Find where the given text appears and provide that cell's center as (x, y) coordinate. 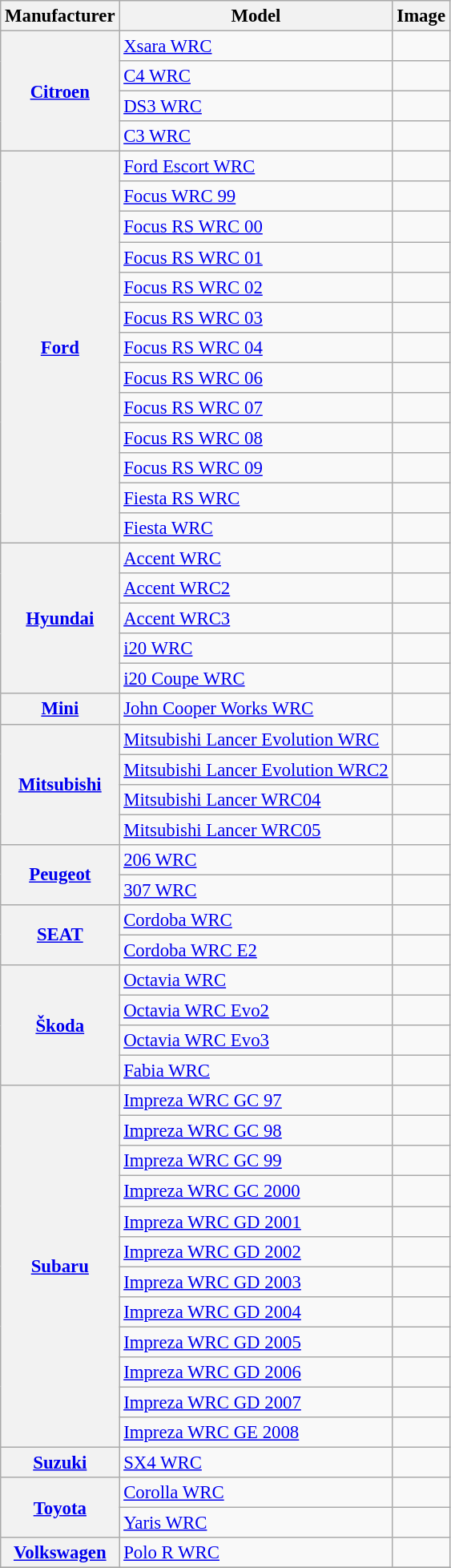
Focus RS WRC 02 (256, 287)
SX4 WRC (256, 1462)
Corolla WRC (256, 1493)
206 WRC (256, 860)
Mitsubishi Lancer WRC05 (256, 830)
Cordoba WRC E2 (256, 950)
Impreza WRC GD 2007 (256, 1402)
Fiesta WRC (256, 528)
Impreza WRC GD 2003 (256, 1282)
Mitsubishi (60, 784)
Mitsubishi Lancer Evolution WRC (256, 739)
Hyundai (60, 619)
Fiesta RS WRC (256, 498)
Yaris WRC (256, 1523)
SEAT (60, 935)
Focus RS WRC 09 (256, 468)
Impreza WRC GC 97 (256, 1101)
Impreza WRC GE 2008 (256, 1433)
Ford (60, 348)
Focus RS WRC 06 (256, 378)
Mitsubishi Lancer WRC04 (256, 799)
Impreza WRC GD 2002 (256, 1251)
i20 Coupe WRC (256, 679)
307 WRC (256, 890)
John Cooper Works WRC (256, 709)
Accent WRC2 (256, 588)
Manufacturer (60, 16)
Suzuki (60, 1462)
Ford Escort WRC (256, 167)
Focus RS WRC 03 (256, 317)
Impreza WRC GD 2004 (256, 1311)
Accent WRC (256, 559)
Octavia WRC (256, 980)
Accent WRC3 (256, 619)
DS3 WRC (256, 107)
Octavia WRC Evo3 (256, 1041)
Focus RS WRC 01 (256, 257)
Subaru (60, 1267)
C3 WRC (256, 136)
Impreza WRC GD 2006 (256, 1372)
Impreza WRC GD 2001 (256, 1222)
Focus RS WRC 07 (256, 408)
Model (256, 16)
Peugeot (60, 875)
Impreza WRC GC 98 (256, 1131)
Fabia WRC (256, 1071)
Polo R WRC (256, 1553)
Octavia WRC Evo2 (256, 1011)
C4 WRC (256, 76)
Xsara WRC (256, 46)
Cordoba WRC (256, 920)
Škoda (60, 1025)
Mini (60, 709)
Focus WRC 99 (256, 196)
Impreza WRC GC 99 (256, 1162)
Focus RS WRC 00 (256, 227)
Toyota (60, 1507)
Mitsubishi Lancer Evolution WRC2 (256, 770)
Impreza WRC GC 2000 (256, 1191)
Volkswagen (60, 1553)
Focus RS WRC 08 (256, 438)
Citroen (60, 91)
Focus RS WRC 04 (256, 347)
i20 WRC (256, 649)
Image (421, 16)
Impreza WRC GD 2005 (256, 1342)
